Extract the (X, Y) coordinate from the center of the cell holding the provided text.  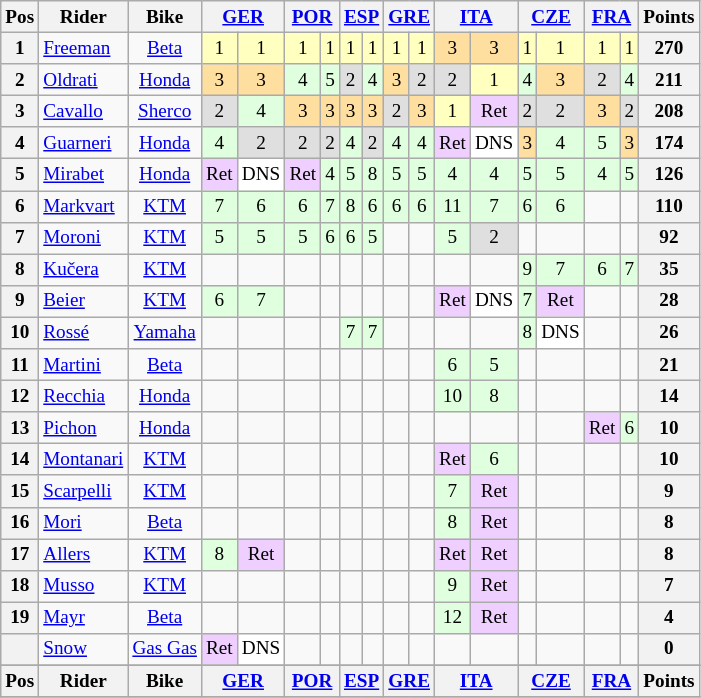
26 (669, 333)
Kučera (84, 270)
Recchia (84, 396)
Scarpelli (84, 491)
Musso (84, 586)
28 (669, 301)
Allers (84, 554)
19 (20, 618)
Freeman (84, 48)
Gas Gas (165, 649)
Mori (84, 523)
Montanari (84, 460)
Pichon (84, 428)
174 (669, 143)
16 (20, 523)
Sherco (165, 111)
211 (669, 80)
35 (669, 270)
Guarneri (84, 143)
Oldrati (84, 80)
Yamaha (165, 333)
13 (20, 428)
18 (20, 586)
Rossé (84, 333)
15 (20, 491)
126 (669, 175)
Markvart (84, 206)
208 (669, 111)
Snow (84, 649)
Martini (84, 365)
Moroni (84, 238)
Mayr (84, 618)
92 (669, 238)
110 (669, 206)
270 (669, 48)
0 (669, 649)
17 (20, 554)
Mirabet (84, 175)
Beier (84, 301)
21 (669, 365)
Cavallo (84, 111)
